Identify which cell holds the provided text, then report its (x, y) central coordinate. 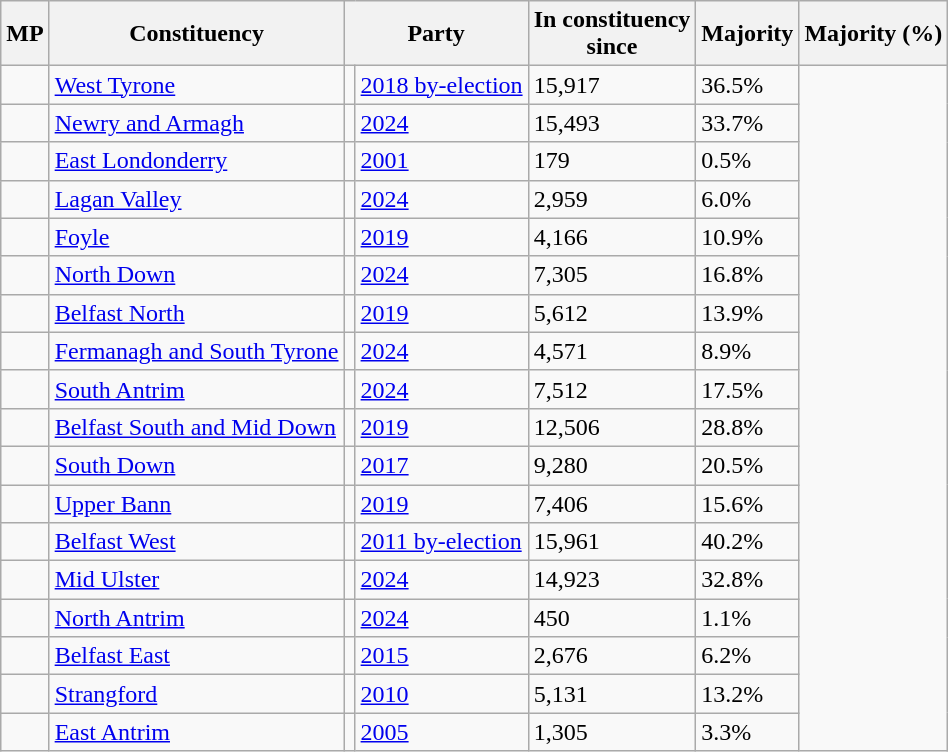
Majority (748, 34)
2,959 (612, 199)
13.2% (748, 694)
2015 (442, 656)
Fermanagh and South Tyrone (196, 351)
South Antrim (196, 389)
7,512 (612, 389)
Majority (%) (874, 34)
15.6% (748, 503)
1,305 (612, 732)
7,406 (612, 503)
East Londonderry (196, 161)
3.3% (748, 732)
Strangford (196, 694)
15,917 (612, 85)
4,571 (612, 351)
2017 (442, 465)
2010 (442, 694)
5,612 (612, 313)
0.5% (748, 161)
Party (436, 34)
20.5% (748, 465)
2018 by-election (442, 85)
17.5% (748, 389)
East Antrim (196, 732)
450 (612, 618)
14,923 (612, 580)
6.0% (748, 199)
10.9% (748, 237)
Belfast South and Mid Down (196, 427)
South Down (196, 465)
32.8% (748, 580)
179 (612, 161)
Mid Ulster (196, 580)
Foyle (196, 237)
Belfast West (196, 542)
13.9% (748, 313)
2011 by-election (442, 542)
5,131 (612, 694)
Belfast North (196, 313)
36.5% (748, 85)
Lagan Valley (196, 199)
33.7% (748, 123)
7,305 (612, 275)
6.2% (748, 656)
28.8% (748, 427)
2005 (442, 732)
16.8% (748, 275)
In constituencysince (612, 34)
15,493 (612, 123)
12,506 (612, 427)
4,166 (612, 237)
MP (25, 34)
Upper Bann (196, 503)
40.2% (748, 542)
2001 (442, 161)
Newry and Armagh (196, 123)
Belfast East (196, 656)
15,961 (612, 542)
9,280 (612, 465)
North Down (196, 275)
8.9% (748, 351)
West Tyrone (196, 85)
1.1% (748, 618)
2,676 (612, 656)
Constituency (196, 34)
North Antrim (196, 618)
